Capture the cell that displays the provided text and extract its (x, y) central coordinate. 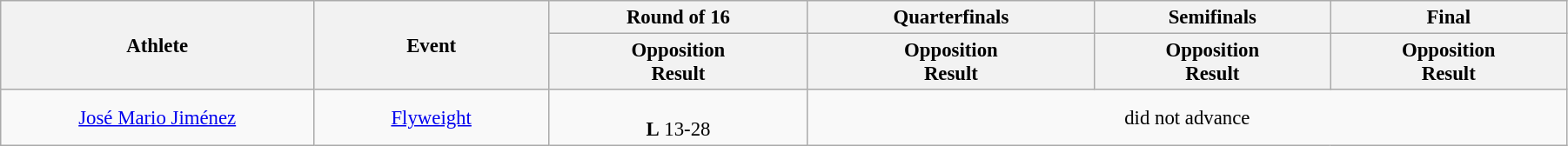
Final (1448, 17)
L 13-28 (679, 118)
Semifinals (1213, 17)
Quarterfinals (950, 17)
Flyweight (432, 118)
did not advance (1187, 118)
Round of 16 (679, 17)
Event (432, 45)
José Mario Jiménez (157, 118)
Athlete (157, 45)
